Locate the cell with the specified text and output its [X, Y] center coordinate. 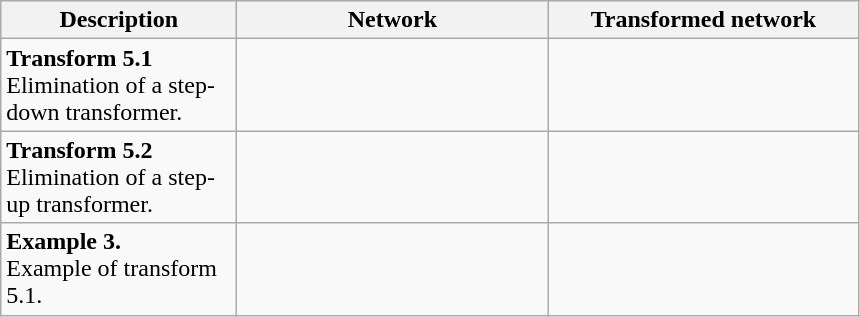
Description [119, 20]
Transform 5.2Elimination of a step-up transformer. [119, 177]
Transform 5.1Elimination of a step-down transformer. [119, 85]
Example 3.Example of transform 5.1. [119, 269]
Transformed network [704, 20]
Network [392, 20]
